Extract the [x, y] coordinate from the center of the cell holding the provided text.  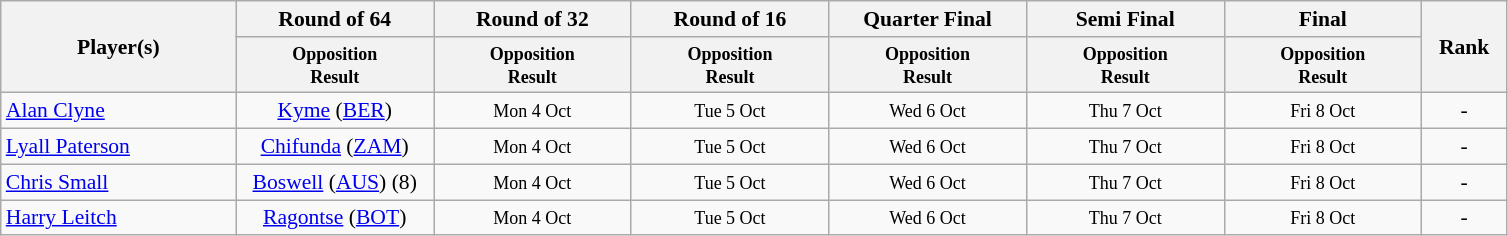
Boswell (AUS) (8) [335, 182]
Semi Final [1125, 19]
Round of 64 [335, 19]
Harry Leitch [118, 218]
Chifunda (ZAM) [335, 147]
Rank [1464, 47]
Alan Clyne [118, 111]
Lyall Paterson [118, 147]
Round of 16 [730, 19]
Round of 32 [533, 19]
Kyme (BER) [335, 111]
Chris Small [118, 182]
Final [1323, 19]
Ragontse (BOT) [335, 218]
Player(s) [118, 47]
Quarter Final [928, 19]
